Scan for the cell matching the given text and deliver its [x, y] coordinate at center. 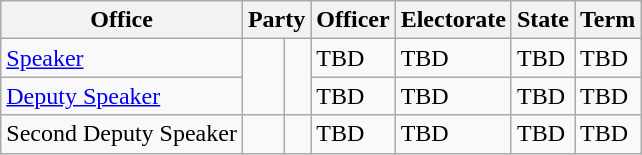
Second Deputy Speaker [122, 134]
State [542, 20]
Office [122, 20]
Term [608, 20]
Speaker [122, 58]
Officer [353, 20]
Party [276, 20]
Electorate [453, 20]
Deputy Speaker [122, 96]
